Locate the cell with the specified text and output its (X, Y) center coordinate. 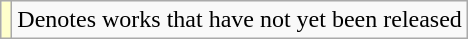
Denotes works that have not yet been released (240, 20)
